Pinpoint the cell where the given text exists, returning its [x, y] midpoint coordinate. 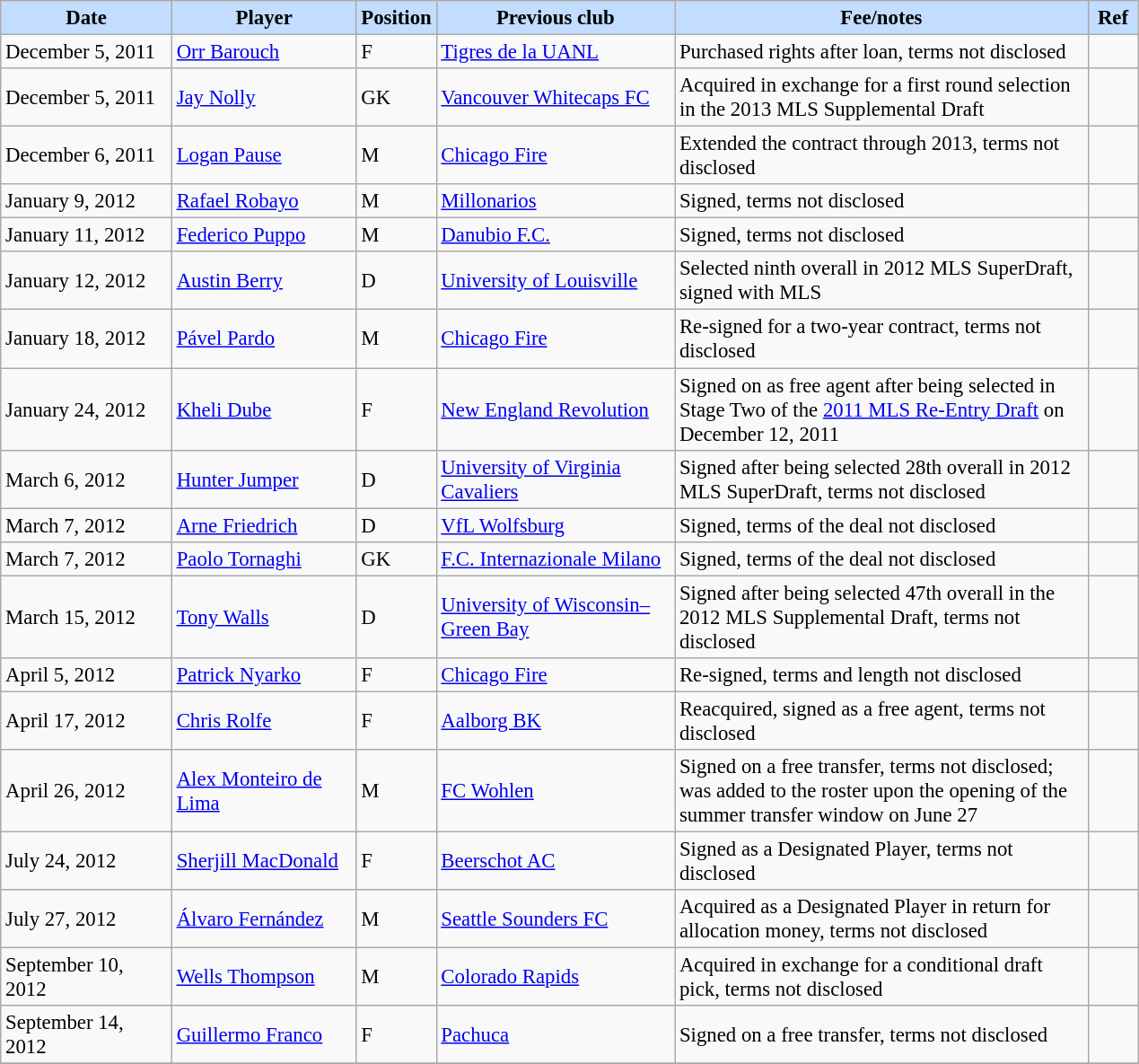
New England Revolution [556, 409]
Previous club [556, 18]
Date [86, 18]
Acquired in exchange for a first round selection in the 2013 MLS Supplemental Draft [881, 97]
Logan Pause [264, 156]
Acquired as a Designated Player in return for allocation money, terms not disclosed [881, 919]
University of Wisconsin–Green Bay [556, 617]
Millonarios [556, 201]
Selected ninth overall in 2012 MLS SuperDraft, signed with MLS [881, 280]
Aalborg BK [556, 720]
Signed after being selected 47th overall in the 2012 MLS Supplemental Draft, terms not disclosed [881, 617]
January 9, 2012 [86, 201]
December 6, 2011 [86, 156]
September 10, 2012 [86, 977]
January 24, 2012 [86, 409]
VfL Wolfsburg [556, 525]
April 17, 2012 [86, 720]
Orr Barouch [264, 52]
University of Virginia Cavaliers [556, 479]
March 6, 2012 [86, 479]
Fee/notes [881, 18]
Acquired in exchange for a conditional draft pick, terms not disclosed [881, 977]
April 26, 2012 [86, 791]
FC Wohlen [556, 791]
Pachuca [556, 1034]
Hunter Jumper [264, 479]
Re-signed for a two-year contract, terms not disclosed [881, 339]
January 18, 2012 [86, 339]
Colorado Rapids [556, 977]
Purchased rights after loan, terms not disclosed [881, 52]
Position [397, 18]
Signed on as free agent after being selected in Stage Two of the 2011 MLS Re-Entry Draft on December 12, 2011 [881, 409]
Wells Thompson [264, 977]
Jay Nolly [264, 97]
April 5, 2012 [86, 675]
July 27, 2012 [86, 919]
Pável Pardo [264, 339]
Re-signed, terms and length not disclosed [881, 675]
September 14, 2012 [86, 1034]
Signed on a free transfer, terms not disclosed; was added to the roster upon the opening of the summer transfer window on June 27 [881, 791]
Beerschot AC [556, 860]
Federico Puppo [264, 235]
Arne Friedrich [264, 525]
Patrick Nyarko [264, 675]
July 24, 2012 [86, 860]
Danubio F.C. [556, 235]
January 11, 2012 [86, 235]
Seattle Sounders FC [556, 919]
Extended the contract through 2013, terms not disclosed [881, 156]
Signed after being selected 28th overall in 2012 MLS SuperDraft, terms not disclosed [881, 479]
University of Louisville [556, 280]
F.C. Internazionale Milano [556, 558]
Tony Walls [264, 617]
Reacquired, signed as a free agent, terms not disclosed [881, 720]
Player [264, 18]
Ref [1113, 18]
March 15, 2012 [86, 617]
Álvaro Fernández [264, 919]
Paolo Tornaghi [264, 558]
Rafael Robayo [264, 201]
Guillermo Franco [264, 1034]
Kheli Dube [264, 409]
Signed on a free transfer, terms not disclosed [881, 1034]
Chris Rolfe [264, 720]
Sherjill MacDonald [264, 860]
January 12, 2012 [86, 280]
Austin Berry [264, 280]
Vancouver Whitecaps FC [556, 97]
Alex Monteiro de Lima [264, 791]
Tigres de la UANL [556, 52]
Signed as a Designated Player, terms not disclosed [881, 860]
